Locate the cell with the specified text and output its [X, Y] center coordinate. 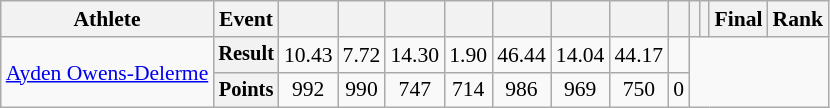
Result [246, 55]
0 [678, 90]
714 [468, 90]
Ayden Owens-Delerme [108, 72]
969 [580, 90]
Points [246, 90]
992 [308, 90]
Athlete [108, 19]
986 [522, 90]
10.43 [308, 55]
990 [362, 90]
1.90 [468, 55]
14.04 [580, 55]
750 [638, 90]
Final [738, 19]
Event [246, 19]
44.17 [638, 55]
7.72 [362, 55]
46.44 [522, 55]
14.30 [414, 55]
Rank [798, 19]
747 [414, 90]
